Provide the (X, Y) coordinate of the cell's center where the given text is located.  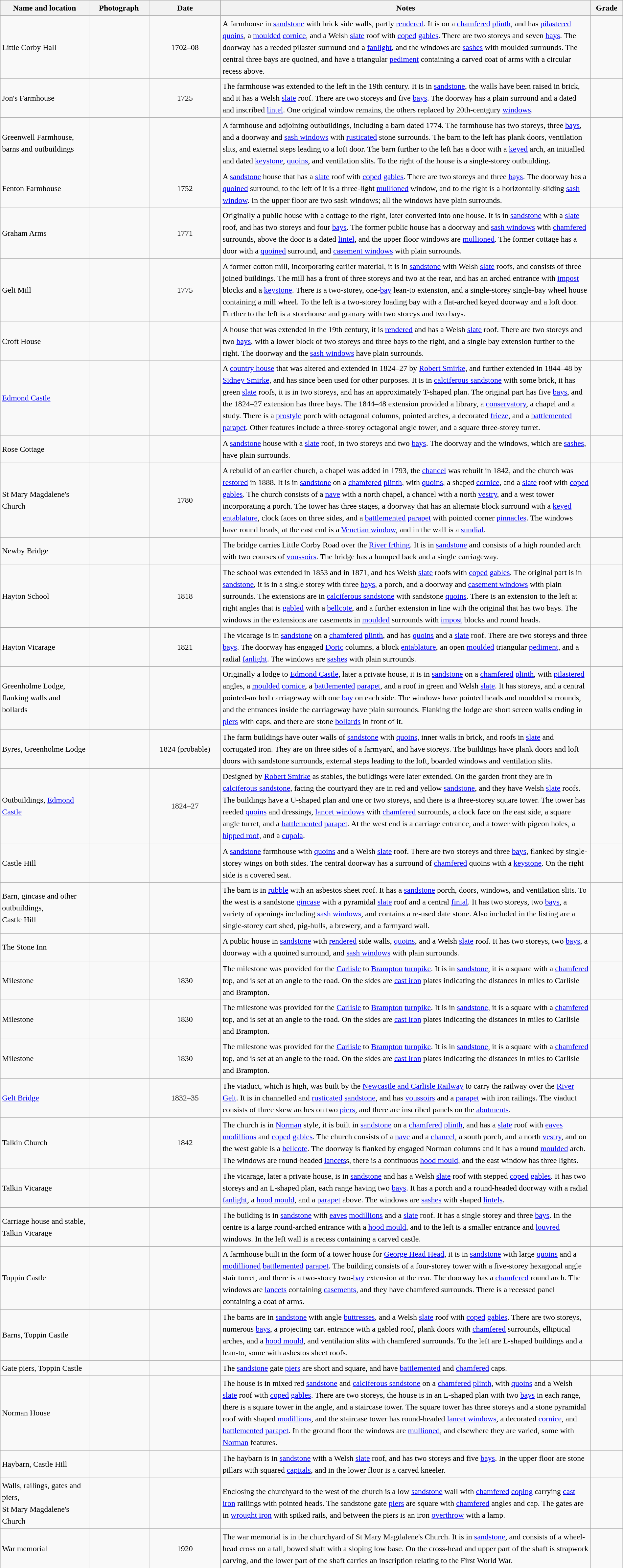
1920 (185, 1549)
Norman House (45, 1413)
Toppin Castle (45, 1278)
Grade (607, 8)
1842 (185, 1143)
Carriage house and stable,Talkin Vicarage (45, 1227)
Graham Arms (45, 233)
Byres, Greenholme Lodge (45, 749)
1780 (185, 500)
Castle Hill (45, 863)
1752 (185, 188)
Notes (405, 8)
Little Corby Hall (45, 47)
Fenton Farmhouse (45, 188)
1771 (185, 233)
1775 (185, 290)
Name and location (45, 8)
1824 (probable) (185, 749)
Barn, gincase and other outbuildings,Castle Hill (45, 908)
Croft House (45, 341)
The sandstone gate piers are short and square, and have battlemented and chamfered caps. (405, 1368)
Greenwell Farmhouse, barns and outbuildings (45, 143)
Gelt Bridge (45, 1098)
Barns, Toppin Castle (45, 1335)
Greenholme Lodge, flanking walls and bollards (45, 698)
A sandstone house with a slate roof, in two storeys and two bays. The doorway and the windows, which are sashes, have plain surrounds. (405, 449)
Newby Bridge (45, 551)
1818 (185, 596)
1702–08 (185, 47)
Outbuildings, Edmond Castle (45, 806)
War memorial (45, 1549)
Walls, railings, gates and piers,St Mary Magdalene's Church (45, 1503)
Gate piers, Toppin Castle (45, 1368)
1821 (185, 647)
Edmond Castle (45, 398)
Hayton School (45, 596)
1832–35 (185, 1098)
Gelt Mill (45, 290)
1725 (185, 98)
Haybarn, Castle Hill (45, 1464)
Hayton Vicarage (45, 647)
1824–27 (185, 806)
Photograph (119, 8)
Rose Cottage (45, 449)
Date (185, 8)
St Mary Magdalene's Church (45, 500)
Talkin Church (45, 1143)
The Stone Inn (45, 947)
Talkin Vicarage (45, 1188)
Jon's Farmhouse (45, 98)
